Determine the [x, y] coordinate at the center of the cell enclosing the given text.  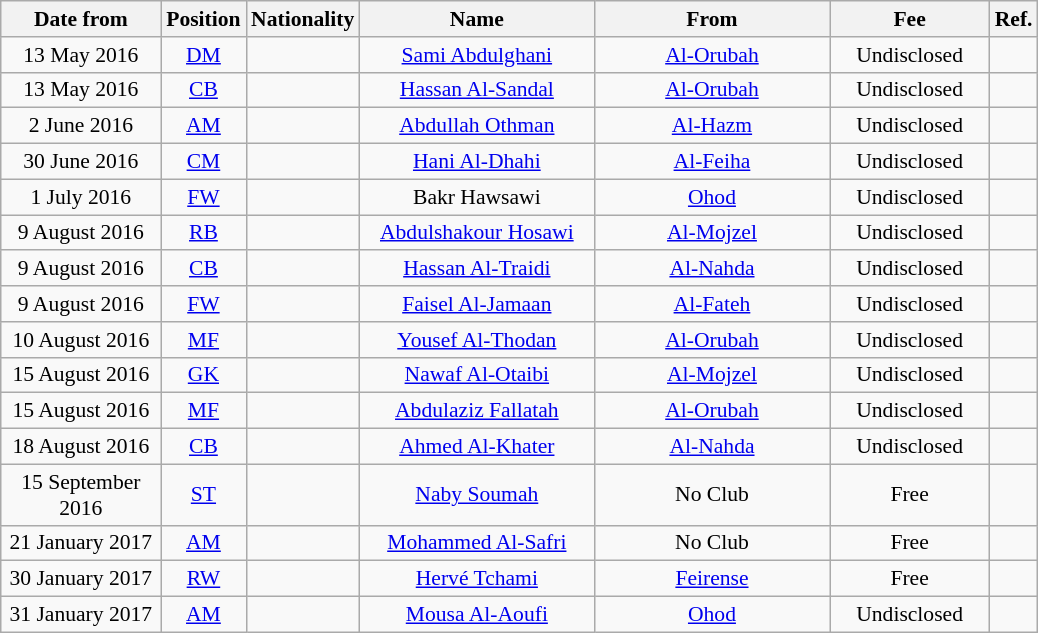
Abdulaziz Fallatah [476, 411]
Fee [910, 19]
Yousef Al-Thodan [476, 340]
15 September 2016 [81, 494]
Nawaf Al-Otaibi [476, 375]
Hani Al-Dhahi [476, 162]
Al-Fateh [712, 304]
Bakr Hawsawi [476, 197]
CM [204, 162]
Date from [81, 19]
Nationality [302, 19]
Sami Abdulghani [476, 55]
Position [204, 19]
Ref. [1014, 19]
Feirense [712, 579]
Hervé Tchami [476, 579]
From [712, 19]
RB [204, 233]
Al-Feiha [712, 162]
21 January 2017 [81, 543]
30 January 2017 [81, 579]
1 July 2016 [81, 197]
ST [204, 494]
RW [204, 579]
10 August 2016 [81, 340]
GK [204, 375]
Hassan Al-Sandal [476, 90]
Name [476, 19]
31 January 2017 [81, 615]
Mohammed Al-Safri [476, 543]
Ahmed Al-Khater [476, 447]
DM [204, 55]
Abdullah Othman [476, 126]
30 June 2016 [81, 162]
2 June 2016 [81, 126]
Hassan Al-Traidi [476, 269]
Abdulshakour Hosawi [476, 233]
18 August 2016 [81, 447]
Mousa Al-Aoufi [476, 615]
Naby Soumah [476, 494]
Faisel Al-Jamaan [476, 304]
Al-Hazm [712, 126]
